Detect which cell encompasses the target text, then output its [x, y] center coordinate. 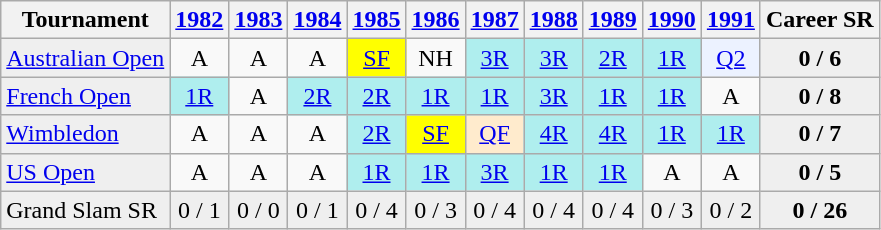
0 / 5 [820, 172]
1989 [612, 20]
1984 [318, 20]
0 / 0 [258, 210]
0 / 7 [820, 134]
0 / 26 [820, 210]
Tournament [86, 20]
0 / 8 [820, 96]
NH [436, 58]
0 / 2 [730, 210]
1983 [258, 20]
1990 [672, 20]
Q2 [730, 58]
Wimbledon [86, 134]
1982 [200, 20]
Australian Open [86, 58]
Career SR [820, 20]
1991 [730, 20]
1988 [554, 20]
1986 [436, 20]
0 / 6 [820, 58]
1985 [376, 20]
QF [494, 134]
Grand Slam SR [86, 210]
US Open [86, 172]
French Open [86, 96]
1987 [494, 20]
